Find where the given text appears and provide that cell's center as (X, Y) coordinate. 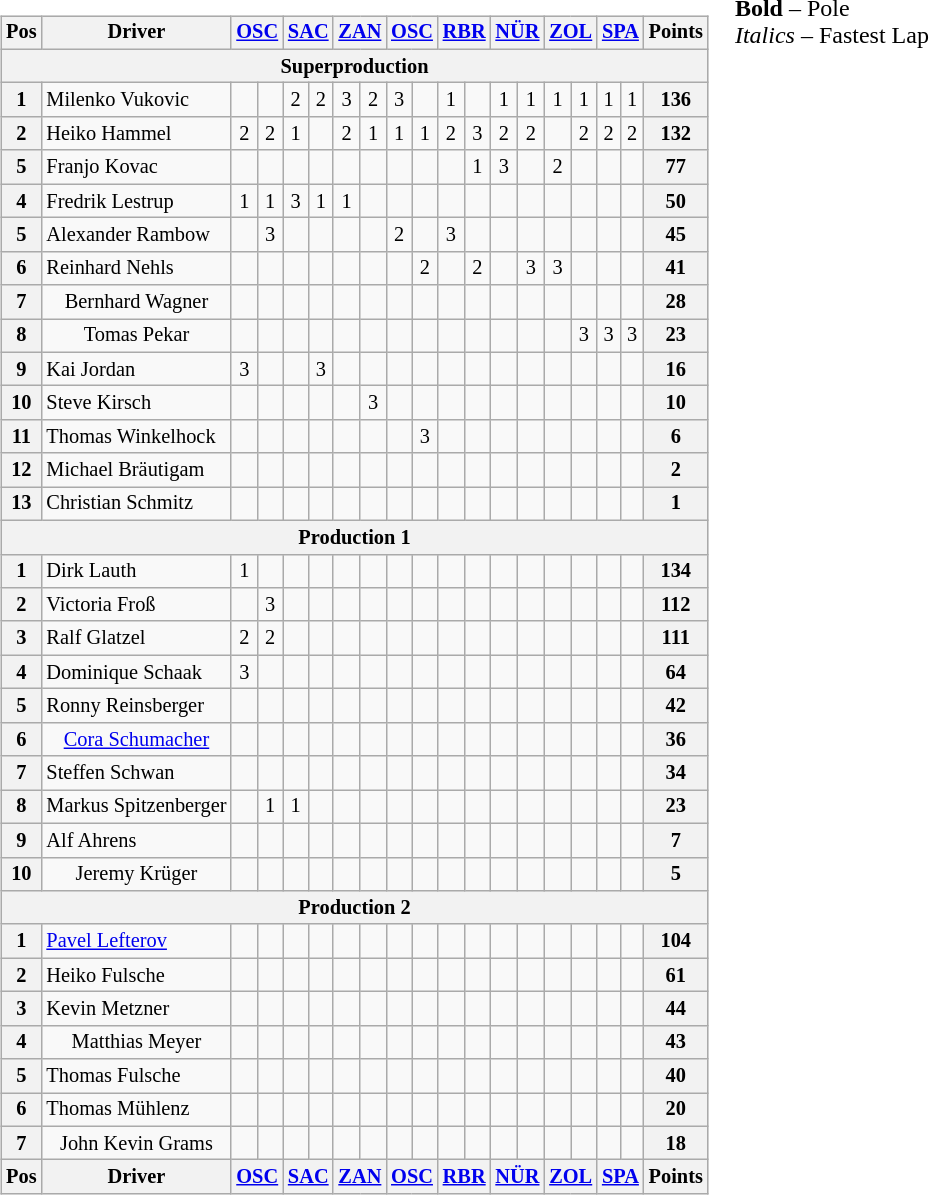
Steffen Schwan (136, 773)
43 (676, 1042)
Steve Kirsch (136, 403)
28 (676, 302)
11 (21, 437)
41 (676, 268)
Pavel Lefterov (136, 941)
Cora Schumacher (136, 739)
Milenko Vukovic (136, 100)
Alf Ahrens (136, 840)
Heiko Hammel (136, 134)
Heiko Fulsche (136, 975)
34 (676, 773)
12 (21, 470)
Kai Jordan (136, 369)
112 (676, 605)
64 (676, 672)
Christian Schmitz (136, 504)
Jeremy Krüger (136, 874)
Bernhard Wagner (136, 302)
40 (676, 1076)
36 (676, 739)
Ralf Glatzel (136, 638)
16 (676, 369)
Markus Spitzenberger (136, 807)
134 (676, 571)
Kevin Metzner (136, 1009)
Dirk Lauth (136, 571)
Victoria Froß (136, 605)
Dominique Schaak (136, 672)
44 (676, 1009)
Fredrik Lestrup (136, 201)
John Kevin Grams (136, 1143)
Ronny Reinsberger (136, 706)
Thomas Fulsche (136, 1076)
77 (676, 167)
20 (676, 1110)
Production 1 (354, 537)
Thomas Mühlenz (136, 1110)
Production 2 (354, 908)
18 (676, 1143)
61 (676, 975)
111 (676, 638)
Reinhard Nehls (136, 268)
Matthias Meyer (136, 1042)
42 (676, 706)
104 (676, 941)
Michael Bräutigam (136, 470)
Superproduction (354, 66)
Tomas Pekar (136, 336)
136 (676, 100)
Franjo Kovac (136, 167)
13 (21, 504)
45 (676, 235)
50 (676, 201)
132 (676, 134)
Alexander Rambow (136, 235)
Thomas Winkelhock (136, 437)
